Capture the cell that displays the provided text and extract its (X, Y) central coordinate. 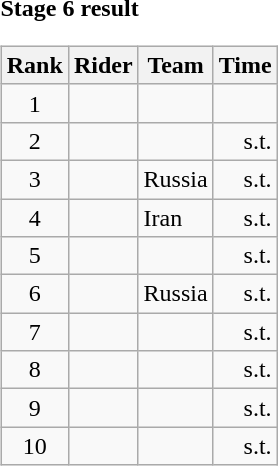
Rank (34, 65)
9 (34, 408)
1 (34, 103)
2 (34, 141)
10 (34, 446)
5 (34, 256)
3 (34, 179)
6 (34, 294)
Team (176, 65)
7 (34, 332)
Time (245, 65)
Iran (176, 217)
Rider (103, 65)
4 (34, 217)
8 (34, 370)
